Capture the cell that displays the provided text and extract its [x, y] central coordinate. 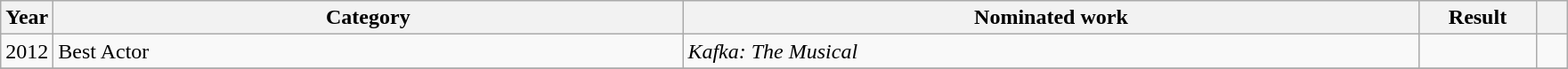
Best Actor [369, 51]
Year [27, 18]
Kafka: The Musical [1051, 51]
Category [369, 18]
2012 [27, 51]
Nominated work [1051, 18]
Result [1478, 18]
